For the text-containing cell, return its midpoint in (x, y) coordinate format. 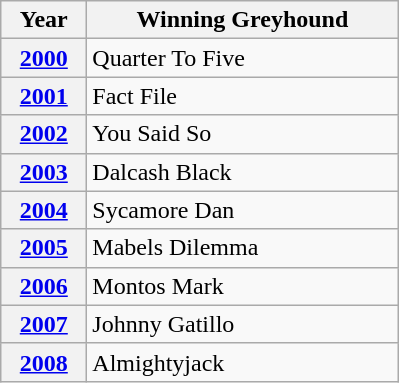
2001 (44, 96)
2000 (44, 58)
2007 (44, 324)
Quarter To Five (242, 58)
2004 (44, 210)
Fact File (242, 96)
You Said So (242, 134)
Johnny Gatillo (242, 324)
Dalcash Black (242, 172)
2005 (44, 248)
Montos Mark (242, 286)
2003 (44, 172)
Winning Greyhound (242, 20)
Sycamore Dan (242, 210)
Mabels Dilemma (242, 248)
Almightyjack (242, 362)
2008 (44, 362)
2002 (44, 134)
Year (44, 20)
2006 (44, 286)
